Determine the [X, Y] coordinate at the center of the cell enclosing the given text.  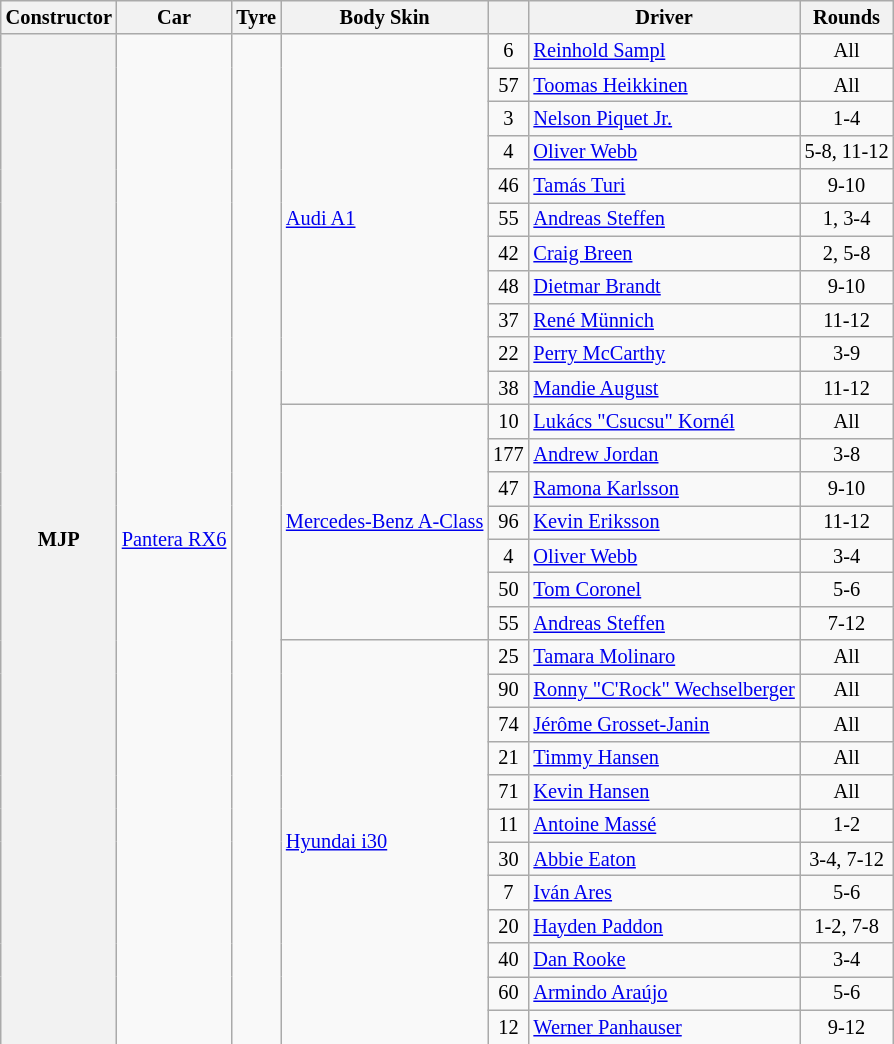
Rounds [847, 17]
Ronny "C'Rock" Wechselberger [664, 690]
MJP [59, 539]
3 [508, 118]
Body Skin [384, 17]
René Münnich [664, 320]
Tamás Turi [664, 186]
12 [508, 1027]
30 [508, 859]
Constructor [59, 17]
42 [508, 253]
Audi A1 [384, 219]
Tom Coronel [664, 589]
Armindo Araújo [664, 993]
57 [508, 85]
Ramona Karlsson [664, 489]
1-2, 7-8 [847, 926]
74 [508, 724]
Dietmar Brandt [664, 287]
Driver [664, 17]
40 [508, 960]
Mercedes-Benz A-Class [384, 522]
71 [508, 791]
96 [508, 522]
Car [174, 17]
Antoine Massé [664, 825]
Craig Breen [664, 253]
5-8, 11-12 [847, 152]
47 [508, 489]
37 [508, 320]
Andrew Jordan [664, 455]
10 [508, 421]
1-4 [847, 118]
Timmy Hansen [664, 758]
Abbie Eaton [664, 859]
60 [508, 993]
Reinhold Sampl [664, 51]
1, 3-4 [847, 219]
25 [508, 657]
Perry McCarthy [664, 354]
Kevin Eriksson [664, 522]
177 [508, 455]
3-9 [847, 354]
Jérôme Grosset-Janin [664, 724]
Tamara Molinaro [664, 657]
21 [508, 758]
Pantera RX6 [174, 539]
Hyundai i30 [384, 842]
Tyre [256, 17]
Hayden Paddon [664, 926]
9-12 [847, 1027]
38 [508, 388]
22 [508, 354]
3-8 [847, 455]
7 [508, 892]
Iván Ares [664, 892]
Toomas Heikkinen [664, 85]
1-2 [847, 825]
50 [508, 589]
Kevin Hansen [664, 791]
20 [508, 926]
3-4, 7-12 [847, 859]
90 [508, 690]
48 [508, 287]
Lukács "Csucsu" Kornél [664, 421]
11 [508, 825]
Dan Rooke [664, 960]
2, 5-8 [847, 253]
6 [508, 51]
7-12 [847, 623]
Werner Panhauser [664, 1027]
Nelson Piquet Jr. [664, 118]
46 [508, 186]
Mandie August [664, 388]
